Return the [x, y] coordinate for the center point of the cell that contains the specified text.  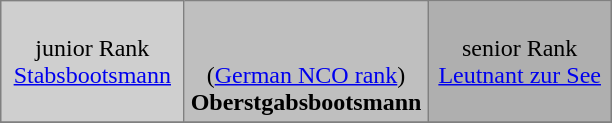
(German NCO rank) Oberstgabsbootsmann [306, 62]
junior RankStabsbootsmann [92, 62]
senior RankLeutnant zur See [520, 62]
